Capture the cell that displays the provided text and extract its [X, Y] central coordinate. 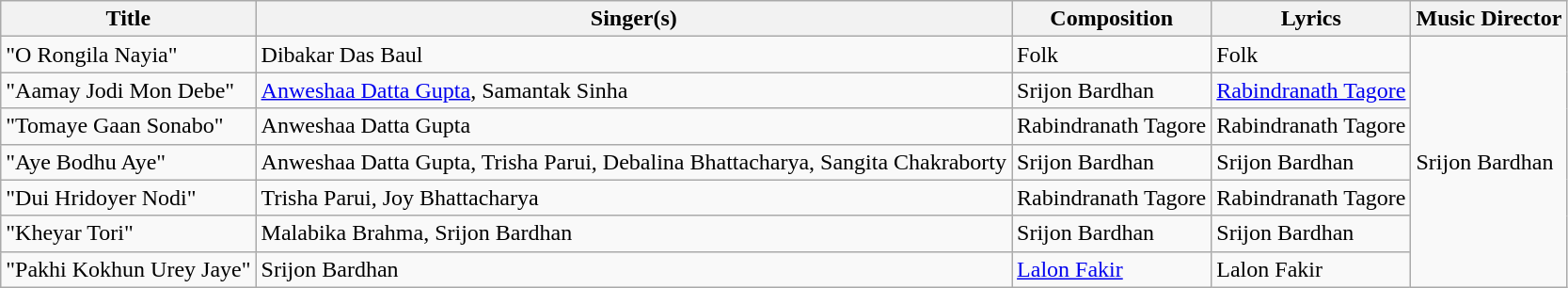
"Dui Hridoyer Nodi" [128, 198]
Dibakar Das Baul [634, 55]
Lyrics [1311, 19]
Trisha Parui, Joy Bhattacharya [634, 198]
"Kheyar Tori" [128, 233]
Music Director [1489, 19]
"Pakhi Kokhun Urey Jaye" [128, 269]
Title [128, 19]
Singer(s) [634, 19]
"Aamay Jodi Mon Debe" [128, 90]
"Aye Bodhu Aye" [128, 162]
Anweshaa Datta Gupta, Trisha Parui, Debalina Bhattacharya, Sangita Chakraborty [634, 162]
"O Rongila Nayia" [128, 55]
Malabika Brahma, Srijon Bardhan [634, 233]
Composition [1112, 19]
"Tomaye Gaan Sonabo" [128, 126]
Anweshaa Datta Gupta, Samantak Sinha [634, 90]
Anweshaa Datta Gupta [634, 126]
